Provide the [X, Y] coordinate of the cell's center where the given text is located.  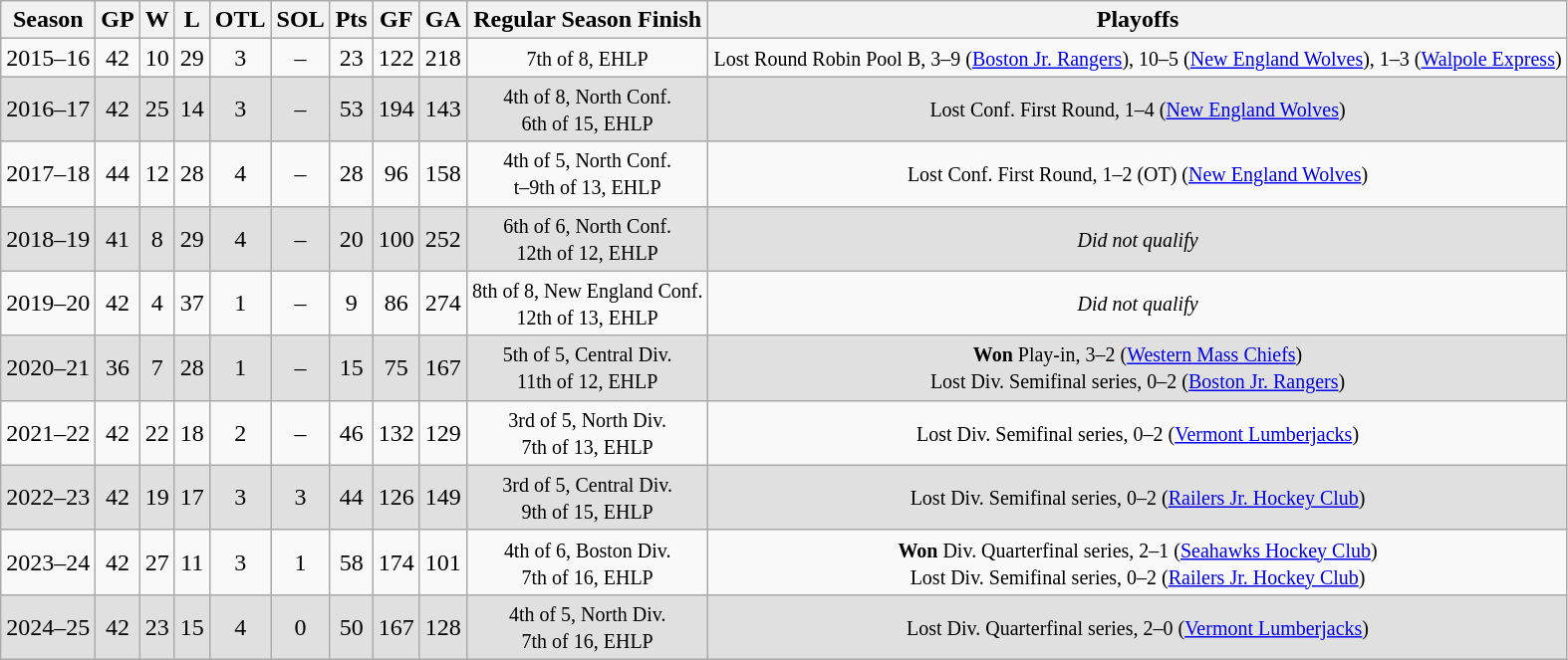
126 [396, 498]
W [157, 20]
17 [191, 498]
Lost Conf. First Round, 1–4 (New England Wolves) [1138, 110]
274 [442, 303]
50 [351, 627]
86 [396, 303]
132 [396, 432]
Lost Div. Quarterfinal series, 2–0 (Vermont Lumberjacks) [1138, 627]
96 [396, 173]
149 [442, 498]
7th of 8, EHLP [588, 58]
122 [396, 58]
75 [396, 368]
100 [396, 239]
12 [157, 173]
3rd of 5, Central Div.9th of 15, EHLP [588, 498]
9 [351, 303]
18 [191, 432]
8 [157, 239]
2015–16 [48, 58]
218 [442, 58]
128 [442, 627]
Lost Div. Semifinal series, 0–2 (Vermont Lumberjacks) [1138, 432]
4th of 6, Boston Div.7th of 16, EHLP [588, 561]
252 [442, 239]
53 [351, 110]
2020–21 [48, 368]
5th of 5, Central Div.11th of 12, EHLP [588, 368]
Playoffs [1138, 20]
37 [191, 303]
Lost Div. Semifinal series, 0–2 (Railers Jr. Hockey Club) [1138, 498]
4th of 5, North Conf.t–9th of 13, EHLP [588, 173]
14 [191, 110]
2017–18 [48, 173]
Season [48, 20]
OTL [240, 20]
58 [351, 561]
4th of 8, North Conf.6th of 15, EHLP [588, 110]
174 [396, 561]
158 [442, 173]
11 [191, 561]
Pts [351, 20]
25 [157, 110]
3rd of 5, North Div.7th of 13, EHLP [588, 432]
0 [301, 627]
2019–20 [48, 303]
GP [118, 20]
2 [240, 432]
2016–17 [48, 110]
Won Div. Quarterfinal series, 2–1 (Seahawks Hockey Club)Lost Div. Semifinal series, 0–2 (Railers Jr. Hockey Club) [1138, 561]
6th of 6, North Conf.12th of 12, EHLP [588, 239]
2022–23 [48, 498]
GF [396, 20]
143 [442, 110]
129 [442, 432]
8th of 8, New England Conf.12th of 13, EHLP [588, 303]
SOL [301, 20]
7 [157, 368]
101 [442, 561]
Won Play-in, 3–2 (Western Mass Chiefs)Lost Div. Semifinal series, 0–2 (Boston Jr. Rangers) [1138, 368]
41 [118, 239]
2021–22 [48, 432]
Lost Conf. First Round, 1–2 (OT) (New England Wolves) [1138, 173]
2024–25 [48, 627]
20 [351, 239]
Regular Season Finish [588, 20]
10 [157, 58]
Lost Round Robin Pool B, 3–9 (Boston Jr. Rangers), 10–5 (New England Wolves), 1–3 (Walpole Express) [1138, 58]
194 [396, 110]
27 [157, 561]
36 [118, 368]
2023–24 [48, 561]
GA [442, 20]
2018–19 [48, 239]
19 [157, 498]
22 [157, 432]
4th of 5, North Div.7th of 16, EHLP [588, 627]
46 [351, 432]
L [191, 20]
